From the cell containing the given text, extract its center point as (x, y) coordinate. 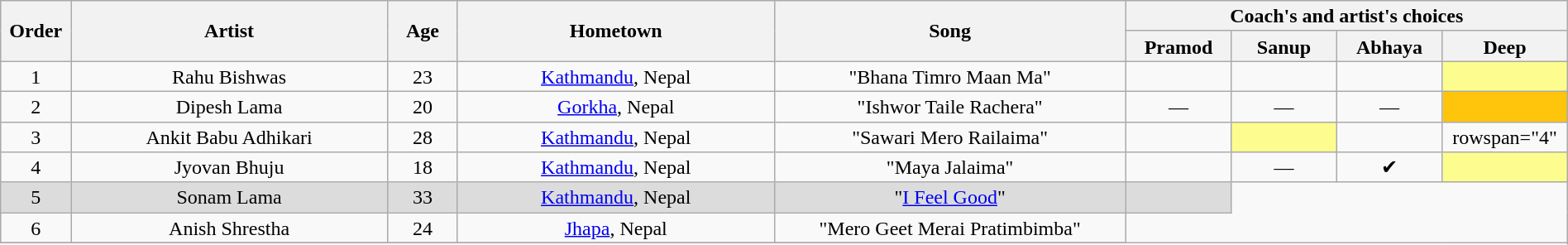
Order (36, 31)
20 (422, 106)
5 (36, 197)
28 (422, 137)
"Maya Jalaima" (949, 167)
Pramod (1178, 46)
Gorkha, Nepal (615, 106)
4 (36, 167)
Anish Shrestha (230, 228)
33 (422, 197)
Rahu Bishwas (230, 76)
3 (36, 137)
Deep (1505, 46)
"Sawari Mero Railaima" (949, 137)
Age (422, 31)
Jhapa, Nepal (615, 228)
rowspan="4" (1505, 137)
18 (422, 167)
"I Feel Good" (949, 197)
"Ishwor Taile Rachera" (949, 106)
✔ (1389, 167)
Hometown (615, 31)
Coach's and artist's choices (1346, 17)
Ankit Babu Adhikari (230, 137)
2 (36, 106)
23 (422, 76)
1 (36, 76)
Abhaya (1389, 46)
Sonam Lama (230, 197)
Sanup (1284, 46)
Song (949, 31)
6 (36, 228)
24 (422, 228)
"Mero Geet Merai Pratimbimba" (949, 228)
Jyovan Bhuju (230, 167)
Dipesh Lama (230, 106)
"Bhana Timro Maan Ma" (949, 76)
Artist (230, 31)
